Return the (x, y) coordinate for the center point of the cell that contains the specified text.  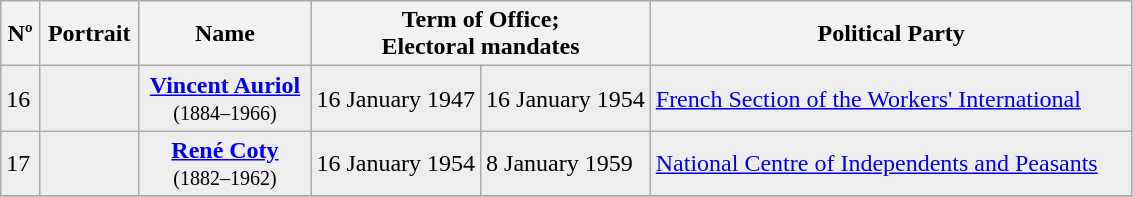
French Section of the Workers' International (891, 98)
Term of Office;Electoral mandates (480, 34)
Vincent Auriol(1884–1966) (225, 98)
16 (20, 98)
René Coty(1882–1962) (225, 164)
National Centre of Independents and Peasants (891, 164)
17 (20, 164)
Nº (20, 34)
Political Party (891, 34)
8 January 1959 (566, 164)
Name (225, 34)
Portrait (89, 34)
16 January 1947 (396, 98)
